Detect which cell encompasses the target text, then output its (X, Y) center coordinate. 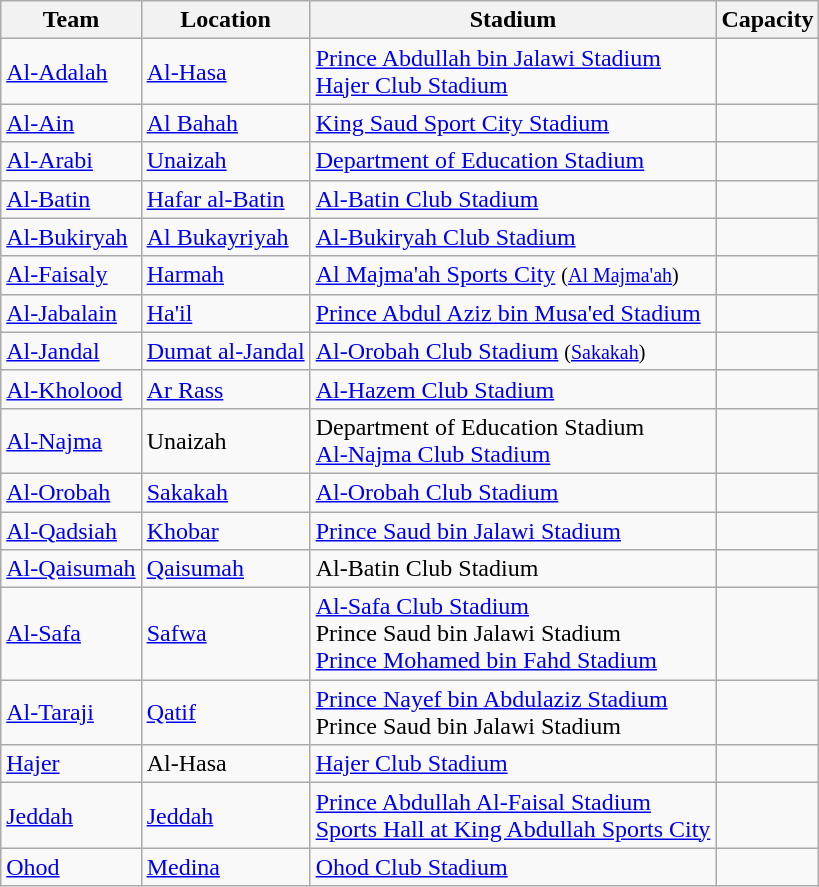
Medina (226, 867)
Al Majma'ah Sports City (Al Majma'ah) (513, 275)
Prince Abdullah Al-Faisal StadiumSports Hall at King Abdullah Sports City (513, 816)
Al-Adalah (71, 72)
Al Bukayriyah (226, 237)
Prince Abdul Aziz bin Musa'ed Stadium (513, 313)
Al-Safa (71, 634)
Ar Rass (226, 389)
Al-Bukiryah Club Stadium (513, 237)
Ha'il (226, 313)
Ohod (71, 867)
Department of Education StadiumAl-Najma Club Stadium (513, 440)
Team (71, 20)
Al-Orobah (71, 492)
Al-Jabalain (71, 313)
Harmah (226, 275)
Al-Jandal (71, 351)
Qatif (226, 712)
Prince Saud bin Jalawi Stadium (513, 531)
Hafar al-Batin (226, 199)
Prince Nayef bin Abdulaziz StadiumPrince Saud bin Jalawi Stadium (513, 712)
Al-Qaisumah (71, 569)
Al Bahah (226, 123)
Prince Abdullah bin Jalawi StadiumHajer Club Stadium (513, 72)
Al-Taraji (71, 712)
King Saud Sport City Stadium (513, 123)
Safwa (226, 634)
Al-Batin (71, 199)
Al-Bukiryah (71, 237)
Al-Arabi (71, 161)
Khobar (226, 531)
Location (226, 20)
Sakakah (226, 492)
Al-Qadsiah (71, 531)
Al-Safa Club StadiumPrince Saud bin Jalawi Stadium Prince Mohamed bin Fahd Stadium (513, 634)
Qaisumah (226, 569)
Stadium (513, 20)
Al-Ain (71, 123)
Dumat al-Jandal (226, 351)
Al-Orobah Club Stadium (Sakakah) (513, 351)
Ohod Club Stadium (513, 867)
Hajer Club Stadium (513, 764)
Al-Kholood (71, 389)
Al-Hazem Club Stadium (513, 389)
Capacity (768, 20)
Department of Education Stadium (513, 161)
Hajer (71, 764)
Al-Najma (71, 440)
Al-Faisaly (71, 275)
Al-Orobah Club Stadium (513, 492)
